Output the (X, Y) coordinate of the center of the cell containing the given text.  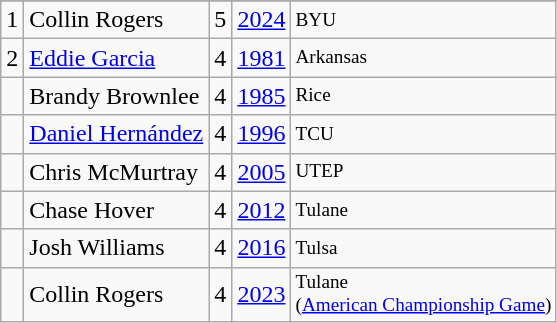
2016 (262, 248)
2024 (262, 20)
1981 (262, 58)
Chris McMurtray (116, 172)
2 (12, 58)
Brandy Brownlee (116, 96)
Tulane (424, 210)
2005 (262, 172)
BYU (424, 20)
5 (220, 20)
2012 (262, 210)
2023 (262, 294)
Tulane(American Championship Game) (424, 294)
TCU (424, 134)
UTEP (424, 172)
Rice (424, 96)
1985 (262, 96)
Arkansas (424, 58)
Chase Hover (116, 210)
Tulsa (424, 248)
1996 (262, 134)
Daniel Hernández (116, 134)
Josh Williams (116, 248)
Eddie Garcia (116, 58)
1 (12, 20)
